Pinpoint the cell where the given text exists, returning its (x, y) midpoint coordinate. 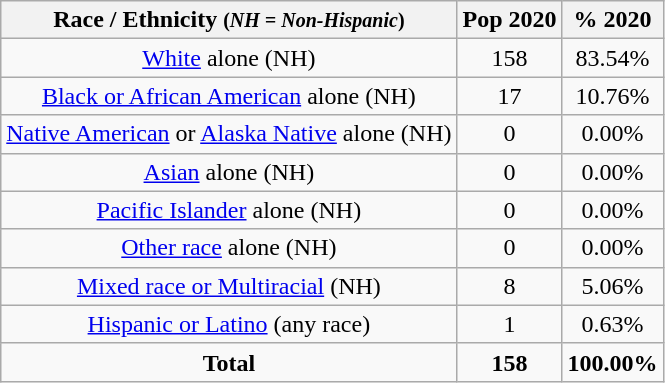
17 (510, 96)
1 (510, 324)
White alone (NH) (229, 58)
Pacific Islander alone (NH) (229, 210)
Pop 2020 (510, 20)
100.00% (612, 362)
Asian alone (NH) (229, 172)
8 (510, 286)
0.63% (612, 324)
5.06% (612, 286)
Black or African American alone (NH) (229, 96)
Native American or Alaska Native alone (NH) (229, 134)
Hispanic or Latino (any race) (229, 324)
Race / Ethnicity (NH = Non-Hispanic) (229, 20)
10.76% (612, 96)
83.54% (612, 58)
Other race alone (NH) (229, 248)
Mixed race or Multiracial (NH) (229, 286)
Total (229, 362)
% 2020 (612, 20)
